Locate the cell with the specified text and output its (x, y) center coordinate. 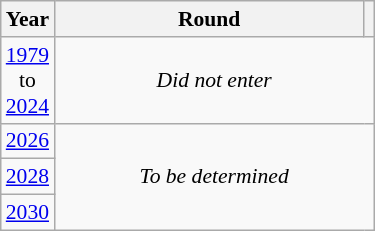
Round (209, 19)
2026 (28, 141)
2030 (28, 213)
To be determined (214, 176)
1979to2024 (28, 80)
Did not enter (214, 80)
Year (28, 19)
2028 (28, 177)
